Extract the [X, Y] coordinate from the center of the cell holding the provided text.  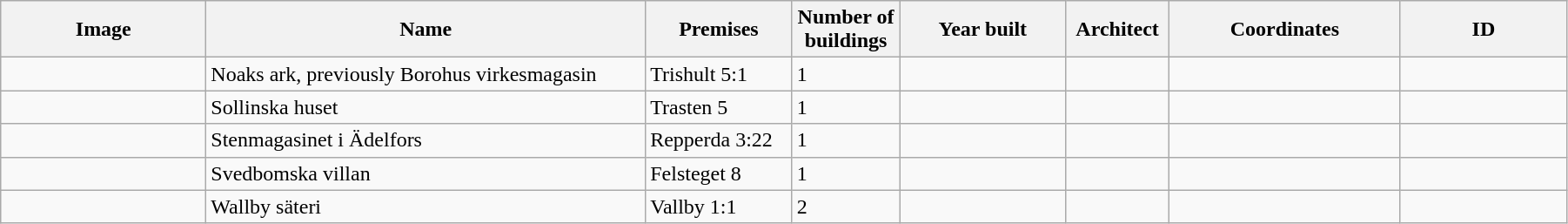
Sollinska huset [426, 107]
Name [426, 30]
Architect [1117, 30]
Vallby 1:1 [719, 207]
Stenmagasinet i Ädelfors [426, 140]
Coordinates [1284, 30]
Noaks ark, previously Borohus virkesmagasin [426, 74]
Premises [719, 30]
Year built [983, 30]
Svedbomska villan [426, 173]
Trishult 5:1 [719, 74]
Image [104, 30]
Trasten 5 [719, 107]
Wallby säteri [426, 207]
Felsteget 8 [719, 173]
ID [1483, 30]
Repperda 3:22 [719, 140]
Number ofbuildings [846, 30]
2 [846, 207]
